From the cell containing the given text, extract its center point as [X, Y] coordinate. 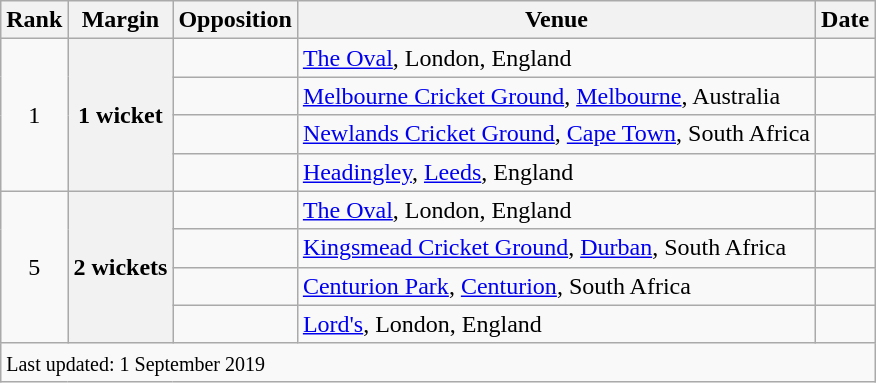
1 wicket [120, 115]
Kingsmead Cricket Ground, Durban, South Africa [556, 248]
2 wickets [120, 267]
Margin [120, 20]
Date [846, 20]
Headingley, Leeds, England [556, 172]
5 [34, 267]
Rank [34, 20]
Last updated: 1 September 2019 [438, 362]
Centurion Park, Centurion, South Africa [556, 286]
Venue [556, 20]
1 [34, 115]
Melbourne Cricket Ground, Melbourne, Australia [556, 96]
Newlands Cricket Ground, Cape Town, South Africa [556, 134]
Opposition [235, 20]
Lord's, London, England [556, 324]
